Output the (X, Y) coordinate of the center of the cell containing the given text.  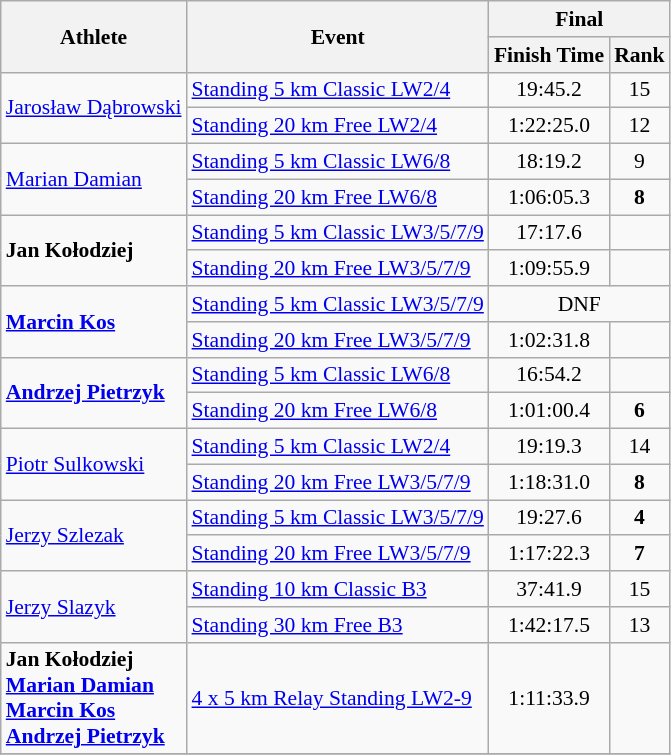
19:45.2 (549, 90)
4 (640, 518)
7 (640, 554)
Finish Time (549, 55)
9 (640, 162)
1:06:05.3 (549, 197)
19:27.6 (549, 518)
Standing 20 km Free LW2/4 (338, 126)
Jan KołodziejMarian DamianMarcin KosAndrzej Pietrzyk (94, 698)
Final (580, 19)
14 (640, 447)
Jan Kołodziej (94, 250)
Marian Damian (94, 180)
Jerzy Slazyk (94, 606)
1:17:22.3 (549, 554)
1:09:55.9 (549, 269)
1:22:25.0 (549, 126)
Jarosław Dąbrowski (94, 108)
1:18:31.0 (549, 482)
Athlete (94, 36)
19:19.3 (549, 447)
Andrzej Pietrzyk (94, 392)
6 (640, 411)
17:17.6 (549, 233)
Standing 30 km Free B3 (338, 625)
1:02:31.8 (549, 340)
1:01:00.4 (549, 411)
Piotr Sulkowski (94, 464)
Marcin Kos (94, 322)
12 (640, 126)
Jerzy Szlezak (94, 536)
DNF (580, 304)
Event (338, 36)
16:54.2 (549, 375)
18:19.2 (549, 162)
37:41.9 (549, 589)
4 x 5 km Relay Standing LW2-9 (338, 698)
Rank (640, 55)
1:42:17.5 (549, 625)
13 (640, 625)
Standing 10 km Classic B3 (338, 589)
1:11:33.9 (549, 698)
